For the text-containing cell, return its midpoint in (X, Y) coordinate format. 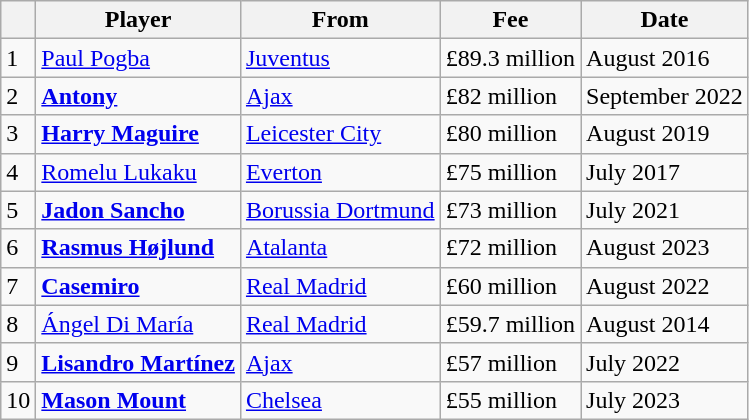
July 2021 (665, 210)
8 (18, 324)
Everton (340, 172)
Paul Pogba (138, 58)
Atalanta (340, 248)
July 2023 (665, 400)
Date (665, 20)
3 (18, 134)
August 2023 (665, 248)
August 2014 (665, 324)
Ángel Di María (138, 324)
August 2022 (665, 286)
July 2017 (665, 172)
2 (18, 96)
7 (18, 286)
£89.3 million (510, 58)
Chelsea (340, 400)
£55 million (510, 400)
Antony (138, 96)
From (340, 20)
£73 million (510, 210)
5 (18, 210)
£60 million (510, 286)
Harry Maguire (138, 134)
August 2016 (665, 58)
£57 million (510, 362)
Mason Mount (138, 400)
Player (138, 20)
September 2022 (665, 96)
July 2022 (665, 362)
6 (18, 248)
Casemiro (138, 286)
£75 million (510, 172)
Leicester City (340, 134)
Borussia Dortmund (340, 210)
9 (18, 362)
£80 million (510, 134)
£59.7 million (510, 324)
Jadon Sancho (138, 210)
Romelu Lukaku (138, 172)
Lisandro Martínez (138, 362)
10 (18, 400)
£82 million (510, 96)
Rasmus Højlund (138, 248)
Juventus (340, 58)
August 2019 (665, 134)
4 (18, 172)
£72 million (510, 248)
1 (18, 58)
Fee (510, 20)
